Extract the [X, Y] coordinate from the center of the cell holding the provided text.  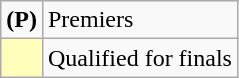
Qualified for finals [140, 58]
(P) [22, 20]
Premiers [140, 20]
